Return the [X, Y] coordinate for the center point of the cell that contains the specified text.  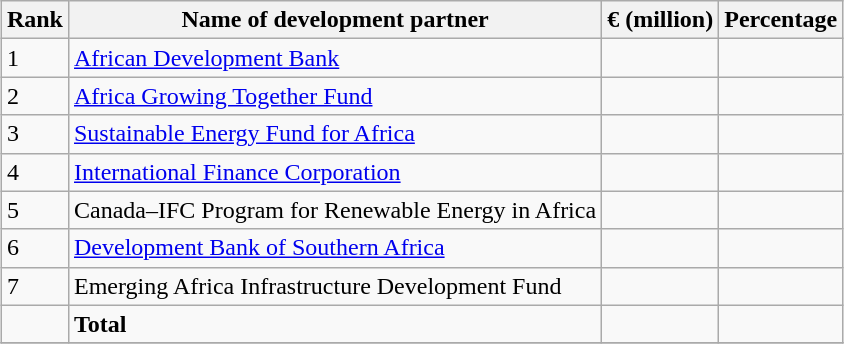
1 [34, 58]
7 [34, 286]
4 [34, 172]
Africa Growing Together Fund [334, 96]
Development Bank of Southern Africa [334, 248]
Emerging Africa Infrastructure Development Fund [334, 286]
3 [34, 134]
2 [34, 96]
Total [334, 324]
Sustainable Energy Fund for Africa [334, 134]
€ (million) [660, 20]
5 [34, 210]
Canada–IFC Program for Renewable Energy in Africa [334, 210]
African Development Bank [334, 58]
Name of development partner [334, 20]
Rank [34, 20]
6 [34, 248]
International Finance Corporation [334, 172]
Percentage [781, 20]
